Output the [X, Y] coordinate of the center of the cell containing the given text.  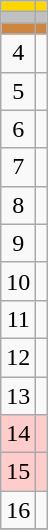
11 [18, 319]
4 [18, 53]
16 [18, 510]
13 [18, 395]
7 [18, 167]
5 [18, 91]
10 [18, 281]
15 [18, 472]
14 [18, 434]
8 [18, 205]
9 [18, 243]
6 [18, 129]
12 [18, 357]
